Return [X, Y] of the center of cell containing provided text 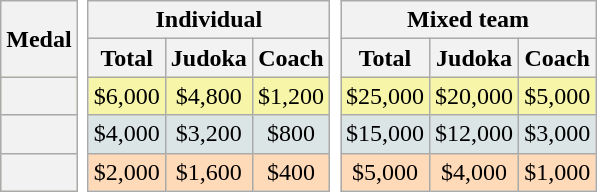
$1,000 [558, 172]
$400 [290, 172]
$3,200 [208, 134]
Medal [39, 39]
$15,000 [384, 134]
$3,000 [558, 134]
Individual [208, 20]
$1,200 [290, 96]
$1,600 [208, 172]
$2,000 [126, 172]
$4,800 [208, 96]
$800 [290, 134]
$12,000 [474, 134]
$25,000 [384, 96]
$6,000 [126, 96]
$20,000 [474, 96]
Mixed team [468, 20]
